Detect which cell encompasses the target text, then output its [X, Y] center coordinate. 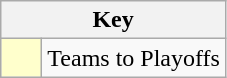
Teams to Playoffs [134, 58]
Key [114, 20]
